Extract the (x, y) coordinate from the center of the cell holding the provided text.  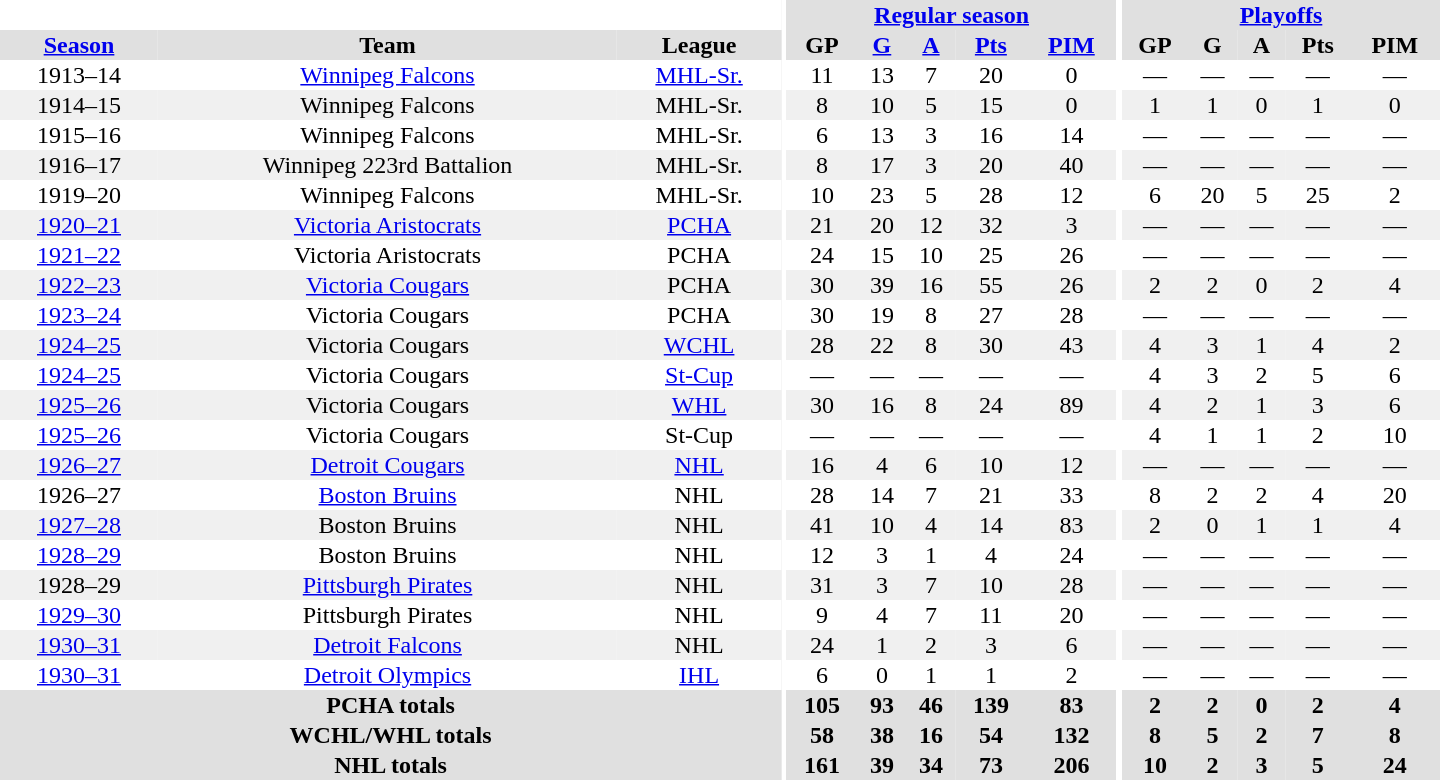
132 (1071, 735)
1922–23 (79, 285)
41 (822, 525)
PCHA totals (390, 705)
1913–14 (79, 75)
Regular season (952, 15)
Winnipeg 223rd Battalion (388, 165)
1919–20 (79, 195)
73 (990, 765)
1915–16 (79, 135)
105 (822, 705)
43 (1071, 345)
Team (388, 45)
NHL totals (390, 765)
1927–28 (79, 525)
1923–24 (79, 315)
Season (79, 45)
46 (930, 705)
Detroit Cougars (388, 465)
1914–15 (79, 105)
WCHL (699, 345)
19 (882, 315)
WHL (699, 405)
27 (990, 315)
58 (822, 735)
1929–30 (79, 615)
38 (882, 735)
1921–22 (79, 255)
Detroit Falcons (388, 645)
1916–17 (79, 165)
17 (882, 165)
89 (1071, 405)
IHL (699, 675)
22 (882, 345)
32 (990, 225)
55 (990, 285)
54 (990, 735)
9 (822, 615)
161 (822, 765)
Detroit Olympics (388, 675)
139 (990, 705)
40 (1071, 165)
League (699, 45)
33 (1071, 495)
WCHL/WHL totals (390, 735)
93 (882, 705)
1920–21 (79, 225)
31 (822, 585)
34 (930, 765)
Playoffs (1281, 15)
23 (882, 195)
206 (1071, 765)
